Return (x, y) of the center of cell containing provided text 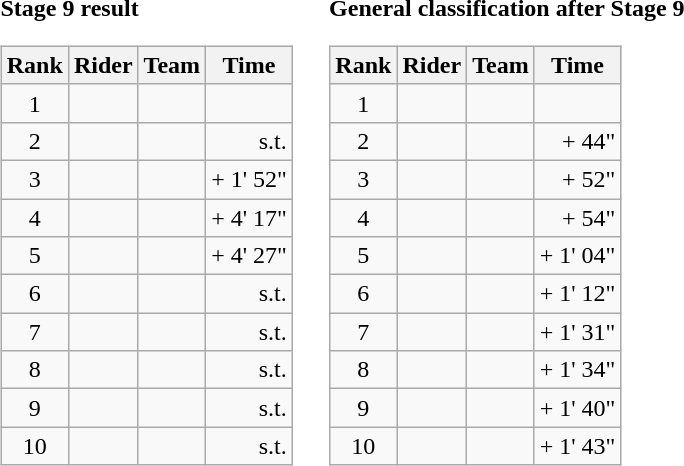
+ 44" (578, 141)
+ 1' 43" (578, 446)
+ 1' 40" (578, 408)
+ 54" (578, 217)
+ 4' 27" (250, 256)
+ 52" (578, 179)
+ 1' 34" (578, 370)
+ 1' 12" (578, 294)
+ 1' 31" (578, 332)
+ 1' 52" (250, 179)
+ 4' 17" (250, 217)
+ 1' 04" (578, 256)
